Return [x, y] of the center of cell containing provided text 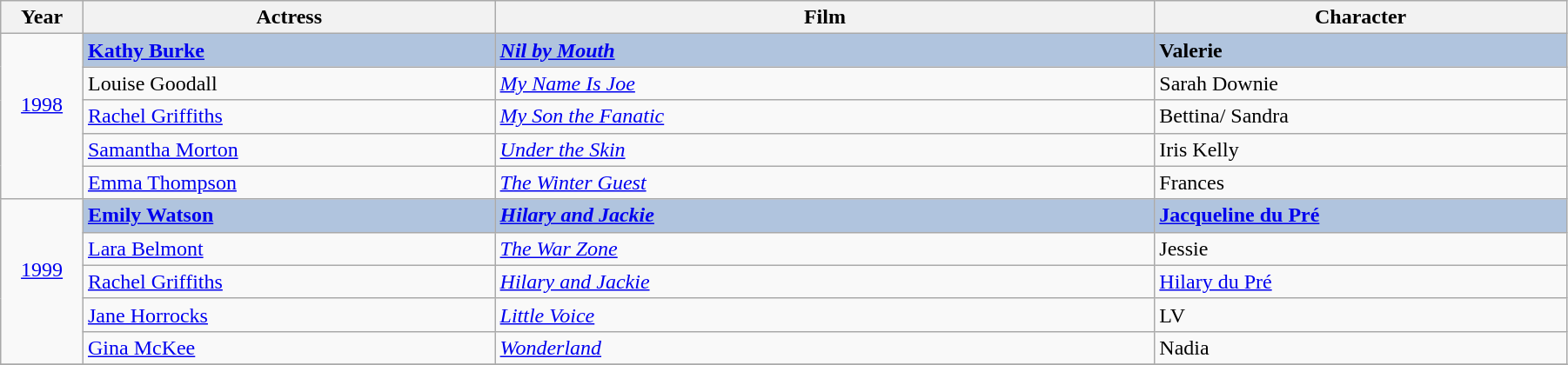
LV [1361, 315]
Jacqueline du Pré [1361, 216]
Character [1361, 17]
1998 [42, 116]
Bettina/ Sandra [1361, 116]
Nil by Mouth [825, 50]
The Winter Guest [825, 182]
My Son the Fanatic [825, 116]
The War Zone [825, 249]
Valerie [1361, 50]
Jessie [1361, 249]
My Name Is Joe [825, 83]
1999 [42, 282]
Emma Thompson [289, 182]
Jane Horrocks [289, 315]
Year [42, 17]
Lara Belmont [289, 249]
Emily Watson [289, 216]
Film [825, 17]
Nadia [1361, 348]
Wonderland [825, 348]
Gina McKee [289, 348]
Frances [1361, 182]
Hilary du Pré [1361, 282]
Iris Kelly [1361, 149]
Louise Goodall [289, 83]
Kathy Burke [289, 50]
Sarah Downie [1361, 83]
Little Voice [825, 315]
Samantha Morton [289, 149]
Actress [289, 17]
Under the Skin [825, 149]
